Find where the given text appears and provide that cell's center as [X, Y] coordinate. 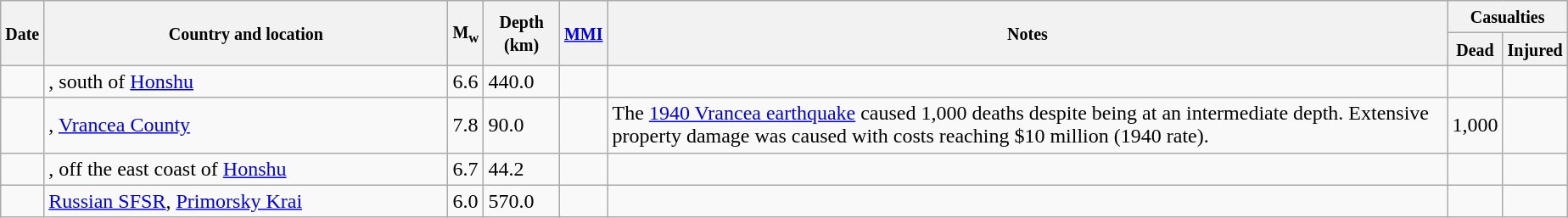
, south of Honshu [246, 81]
Notes [1028, 33]
Country and location [246, 33]
90.0 [522, 126]
6.7 [466, 169]
, Vrancea County [246, 126]
Casualties [1507, 17]
MMI [584, 33]
Russian SFSR, Primorsky Krai [246, 201]
6.0 [466, 201]
44.2 [522, 169]
570.0 [522, 201]
Injured [1535, 49]
7.8 [466, 126]
1,000 [1475, 126]
6.6 [466, 81]
440.0 [522, 81]
Mw [466, 33]
Date [22, 33]
Depth (km) [522, 33]
Dead [1475, 49]
, off the east coast of Honshu [246, 169]
